Detect which cell encompasses the target text, then output its (x, y) center coordinate. 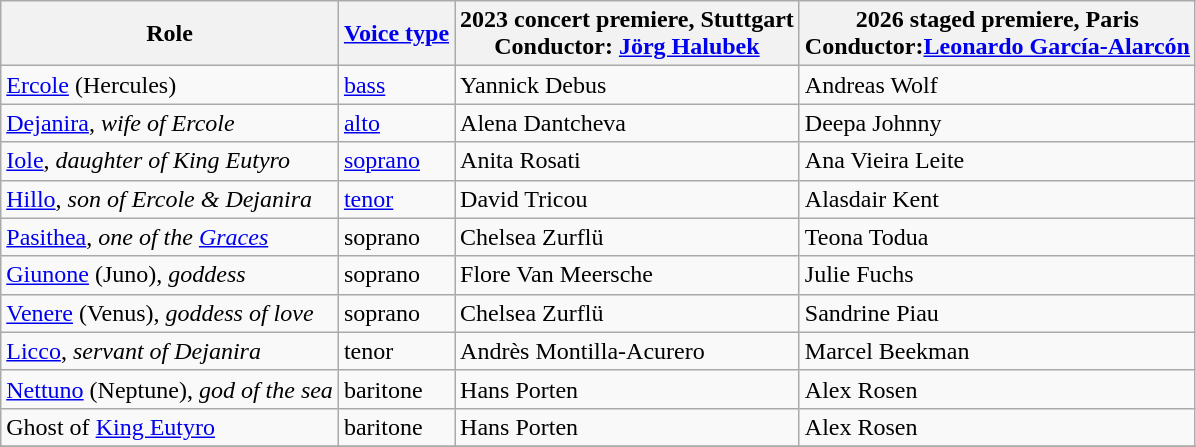
Iole, daughter of King Eutyro (170, 161)
Giunone (Juno), goddess (170, 275)
Licco, servant of Dejanira (170, 351)
Ana Vieira Leite (997, 161)
alto (396, 123)
Teona Todua (997, 237)
Ghost of King Eutyro (170, 427)
Sandrine Piau (997, 313)
Nettuno (Neptune), god of the sea (170, 389)
Alena Dantcheva (628, 123)
Hillo, son of Ercole & Dejanira (170, 199)
Ercole (Hercules) (170, 85)
Deepa Johnny (997, 123)
Role (170, 34)
bass (396, 85)
David Tricou (628, 199)
2026 staged premiere, ParisConductor:Leonardo García-Alarcón (997, 34)
Andrès Montilla-Acurero (628, 351)
Yannick Debus (628, 85)
Flore Van Meersche (628, 275)
Marcel Beekman (997, 351)
Anita Rosati (628, 161)
Pasithea, one of the Graces (170, 237)
Alasdair Kent (997, 199)
Voice type (396, 34)
Venere (Venus), goddess of love (170, 313)
Julie Fuchs (997, 275)
Andreas Wolf (997, 85)
Dejanira, wife of Ercole (170, 123)
2023 concert premiere, StuttgartConductor: Jörg Halubek (628, 34)
